Extract the (X, Y) coordinate from the center of the cell holding the provided text.  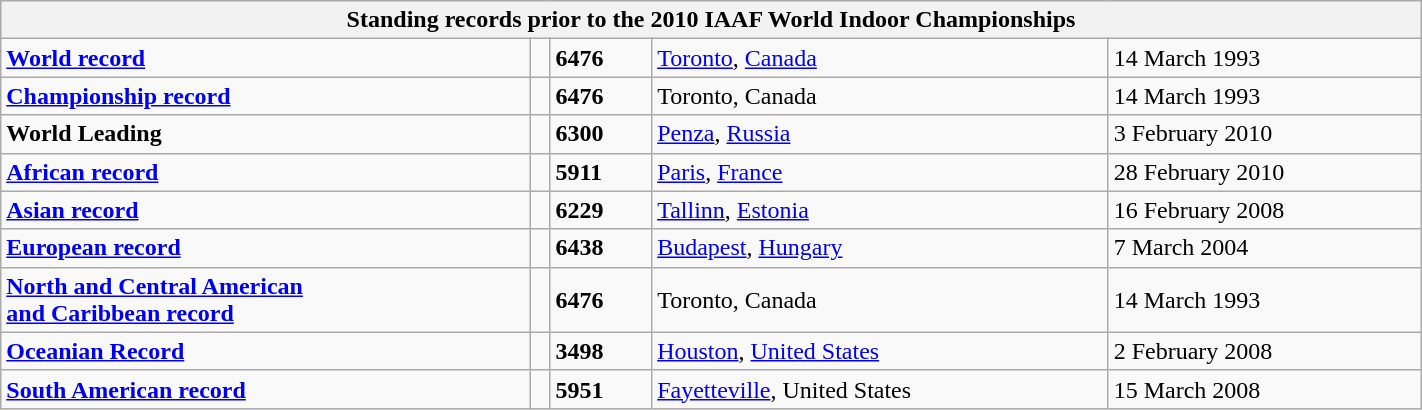
5911 (601, 172)
28 February 2010 (1264, 172)
South American record (266, 389)
Fayetteville, United States (880, 389)
15 March 2008 (1264, 389)
6438 (601, 248)
European record (266, 248)
7 March 2004 (1264, 248)
African record (266, 172)
Oceanian Record (266, 351)
Houston, United States (880, 351)
Budapest, Hungary (880, 248)
3498 (601, 351)
Penza, Russia (880, 134)
Paris, France (880, 172)
2 February 2008 (1264, 351)
3 February 2010 (1264, 134)
5951 (601, 389)
6300 (601, 134)
16 February 2008 (1264, 210)
Championship record (266, 96)
6229 (601, 210)
North and Central American and Caribbean record (266, 300)
World record (266, 58)
World Leading (266, 134)
Tallinn, Estonia (880, 210)
Asian record (266, 210)
Standing records prior to the 2010 IAAF World Indoor Championships (711, 20)
